Return (x, y) of the center of cell containing provided text 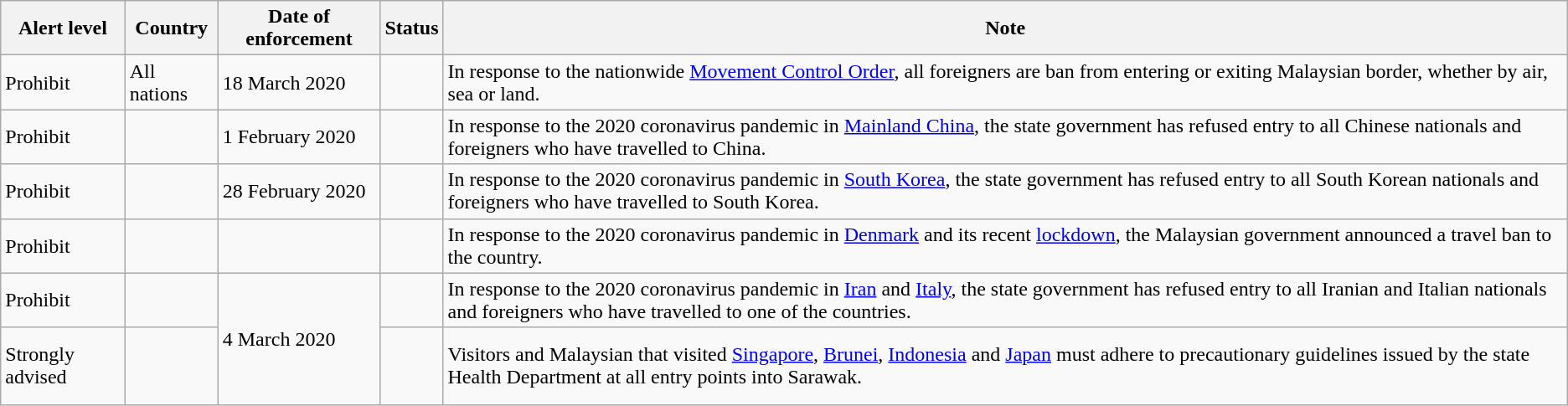
All nations (171, 82)
1 February 2020 (299, 137)
In response to the nationwide Movement Control Order, all foreigners are ban from entering or exiting Malaysian border, whether by air, sea or land. (1005, 82)
Date of enforcement (299, 28)
Alert level (63, 28)
Country (171, 28)
Strongly advised (63, 366)
28 February 2020 (299, 191)
18 March 2020 (299, 82)
Status (412, 28)
4 March 2020 (299, 338)
In response to the 2020 coronavirus pandemic in Denmark and its recent lockdown, the Malaysian government announced a travel ban to the country. (1005, 246)
Note (1005, 28)
